Locate the cell with the specified text and output its [X, Y] center coordinate. 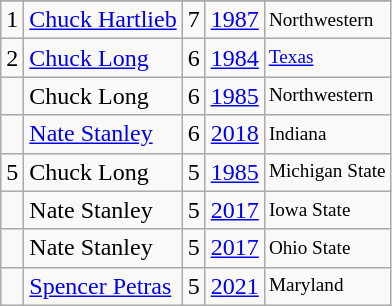
Spencer Petras [103, 286]
2021 [234, 286]
2018 [234, 134]
2 [12, 58]
1984 [234, 58]
Ohio State [327, 248]
Michigan State [327, 172]
7 [194, 20]
Texas [327, 58]
Chuck Hartlieb [103, 20]
Indiana [327, 134]
1987 [234, 20]
Maryland [327, 286]
Iowa State [327, 210]
1 [12, 20]
